Extract the (X, Y) coordinate from the center of the cell holding the provided text.  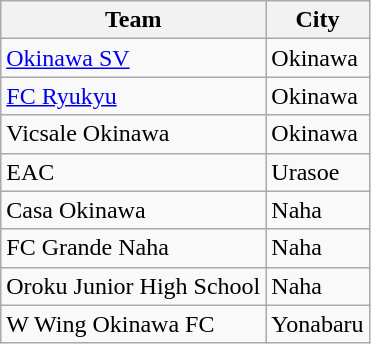
EAC (134, 172)
W Wing Okinawa FC (134, 324)
Okinawa SV (134, 58)
FC Grande Naha (134, 248)
Yonabaru (318, 324)
Urasoe (318, 172)
Vicsale Okinawa (134, 134)
FC Ryukyu (134, 96)
City (318, 20)
Oroku Junior High School (134, 286)
Casa Okinawa (134, 210)
Team (134, 20)
